Locate the cell with the specified text and output its [X, Y] center coordinate. 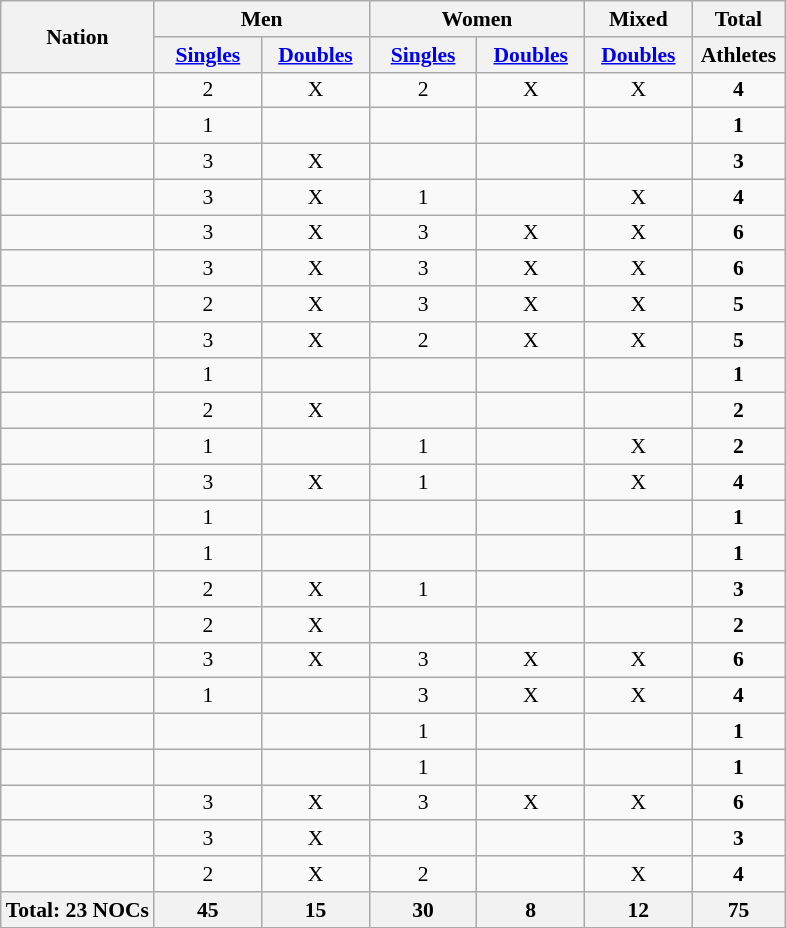
30 [423, 910]
12 [639, 910]
Women [476, 19]
Nation [78, 36]
Total: 23 NOCs [78, 910]
Athletes [738, 55]
15 [316, 910]
Mixed [639, 19]
Men [262, 19]
8 [531, 910]
45 [208, 910]
75 [738, 910]
Total [738, 19]
